Output the [X, Y] coordinate of the center of the cell containing the given text.  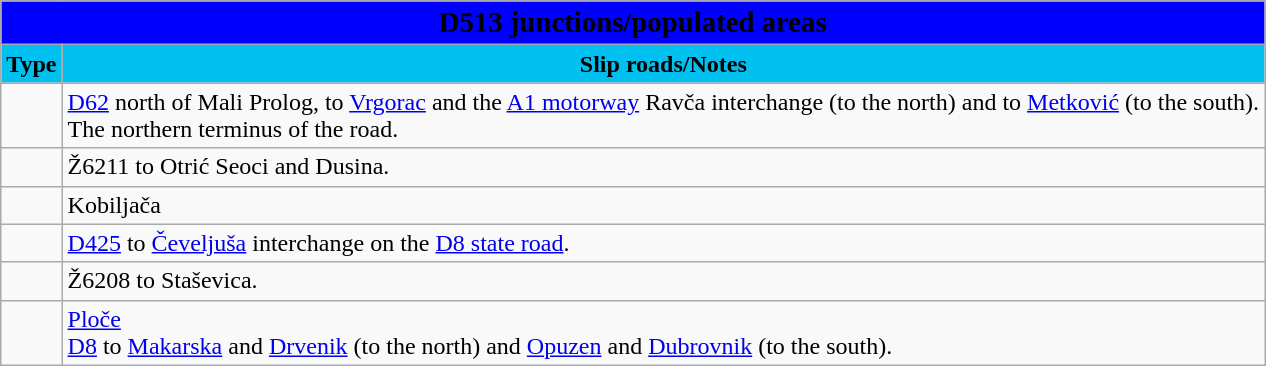
D425 to Čeveljuša interchange on the D8 state road. [664, 243]
Kobiljača [664, 205]
Ploče D8 to Makarska and Drvenik (to the north) and Opuzen and Dubrovnik (to the south). [664, 332]
Slip roads/Notes [664, 64]
Ž6208 to Staševica. [664, 281]
Ž6211 to Otrić Seoci and Dusina. [664, 167]
D513 junctions/populated areas [633, 23]
Type [32, 64]
